Extract the [x, y] coordinate from the center of the cell holding the provided text.  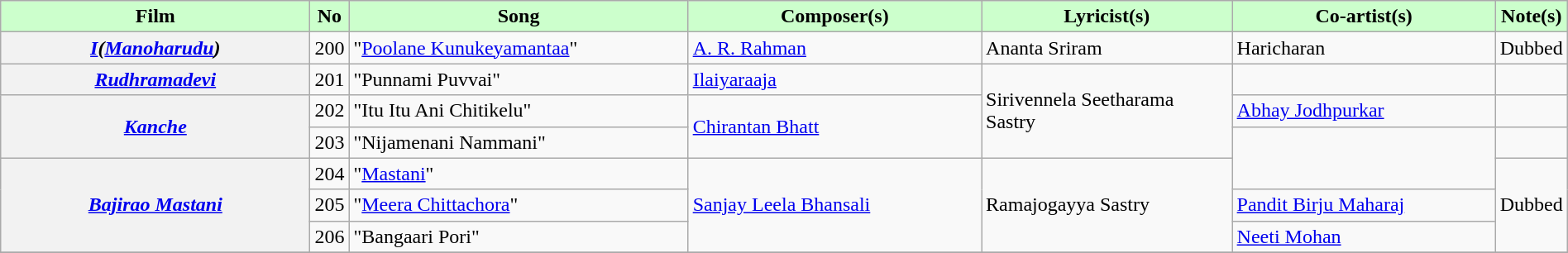
A. R. Rahman [834, 48]
Composer(s) [834, 17]
Co-artist(s) [1364, 17]
203 [329, 142]
Ananta Sriram [1107, 48]
Chirantan Bhatt [834, 126]
Sirivennela Seetharama Sastry [1107, 111]
Sanjay Leela Bhansali [834, 205]
Lyricist(s) [1107, 17]
"Nijamenani Nammani" [519, 142]
202 [329, 111]
Note(s) [1532, 17]
Rudhramadevi [155, 79]
Haricharan [1364, 48]
206 [329, 236]
Abhay Jodhpurkar [1364, 111]
"Poolane Kunukeyamantaa" [519, 48]
"Punnami Puvvai" [519, 79]
Song [519, 17]
Kanche [155, 126]
205 [329, 205]
200 [329, 48]
Neeti Mohan [1364, 236]
"Mastani" [519, 174]
I(Manoharudu) [155, 48]
201 [329, 79]
Bajirao Mastani [155, 205]
"Meera Chittachora" [519, 205]
No [329, 17]
"Bangaari Pori" [519, 236]
Film [155, 17]
Ramajogayya Sastry [1107, 205]
Ilaiyaraaja [834, 79]
"Itu Itu Ani Chitikelu" [519, 111]
Pandit Birju Maharaj [1364, 205]
204 [329, 174]
